Locate the cell with the specified text and output its (x, y) center coordinate. 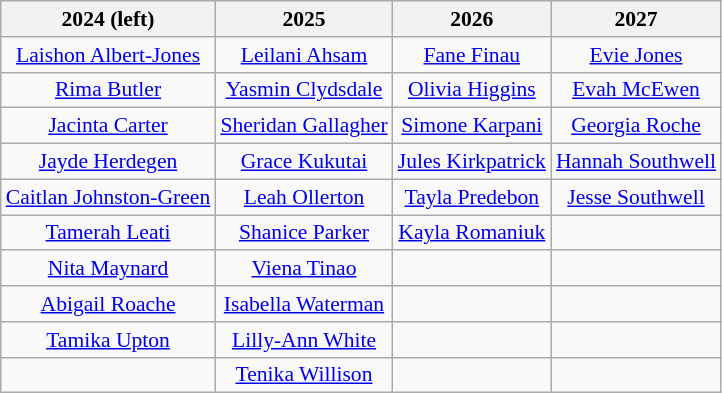
Evah McEwen (636, 90)
Olivia Higgins (472, 90)
Abigail Roache (108, 304)
Leah Ollerton (304, 197)
Jesse Southwell (636, 197)
Sheridan Gallagher (304, 126)
Georgia Roche (636, 126)
Jacinta Carter (108, 126)
Simone Karpani (472, 126)
Hannah Southwell (636, 162)
Evie Jones (636, 55)
Jayde Herdegen (108, 162)
Kayla Romaniuk (472, 233)
Nita Maynard (108, 269)
Isabella Waterman (304, 304)
Viena Tinao (304, 269)
Tamerah Leati (108, 233)
Rima Butler (108, 90)
Leilani Ahsam (304, 55)
Caitlan Johnston-Green (108, 197)
Laishon Albert-Jones (108, 55)
Tenika Willison (304, 375)
Tayla Predebon (472, 197)
Fane Finau (472, 55)
Shanice Parker (304, 233)
Jules Kirkpatrick (472, 162)
2024 (left) (108, 19)
2026 (472, 19)
Yasmin Clydsdale (304, 90)
2027 (636, 19)
Lilly-Ann White (304, 340)
Tamika Upton (108, 340)
Grace Kukutai (304, 162)
2025 (304, 19)
